Return (x, y) of the center of cell containing provided text 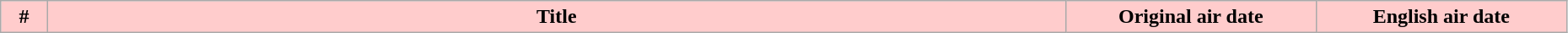
Title (557, 17)
English air date (1441, 17)
# (24, 17)
Original air date (1191, 17)
